Determine the [X, Y] coordinate at the center of the cell enclosing the given text.  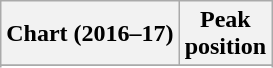
Chart (2016–17) [90, 34]
Peak position [225, 34]
